Search for the cell housing the specified text and yield its (X, Y) center coordinate. 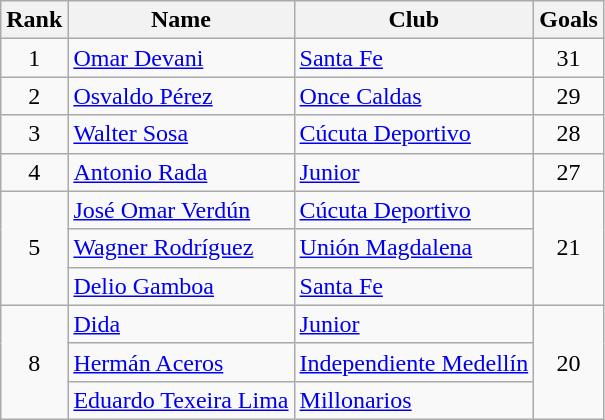
Independiente Medellín (414, 362)
1 (34, 58)
8 (34, 362)
27 (569, 172)
Hermán Aceros (181, 362)
31 (569, 58)
3 (34, 134)
Club (414, 20)
20 (569, 362)
28 (569, 134)
Once Caldas (414, 96)
21 (569, 248)
5 (34, 248)
Name (181, 20)
Antonio Rada (181, 172)
Unión Magdalena (414, 248)
Millonarios (414, 400)
Dida (181, 324)
Walter Sosa (181, 134)
Eduardo Texeira Lima (181, 400)
4 (34, 172)
2 (34, 96)
29 (569, 96)
Goals (569, 20)
Osvaldo Pérez (181, 96)
Rank (34, 20)
Delio Gamboa (181, 286)
Wagner Rodríguez (181, 248)
José Omar Verdún (181, 210)
Omar Devani (181, 58)
